Locate the cell with the specified text and output its (X, Y) center coordinate. 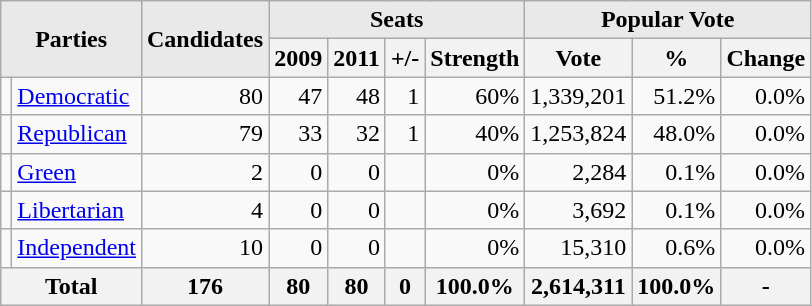
40% (475, 134)
Green (77, 172)
- (766, 286)
Popular Vote (668, 20)
15,310 (578, 248)
2009 (298, 58)
176 (204, 286)
Libertarian (77, 210)
Total (72, 286)
2 (204, 172)
2,284 (578, 172)
Parties (72, 39)
47 (298, 96)
Republican (77, 134)
32 (357, 134)
10 (204, 248)
Candidates (204, 39)
0.6% (676, 248)
% (676, 58)
3,692 (578, 210)
+/- (404, 58)
33 (298, 134)
Change (766, 58)
4 (204, 210)
1,253,824 (578, 134)
1,339,201 (578, 96)
60% (475, 96)
48 (357, 96)
48.0% (676, 134)
Seats (397, 20)
Strength (475, 58)
Independent (77, 248)
79 (204, 134)
2011 (357, 58)
2,614,311 (578, 286)
Democratic (77, 96)
Vote (578, 58)
51.2% (676, 96)
